Find where the given text appears and provide that cell's center as [X, Y] coordinate. 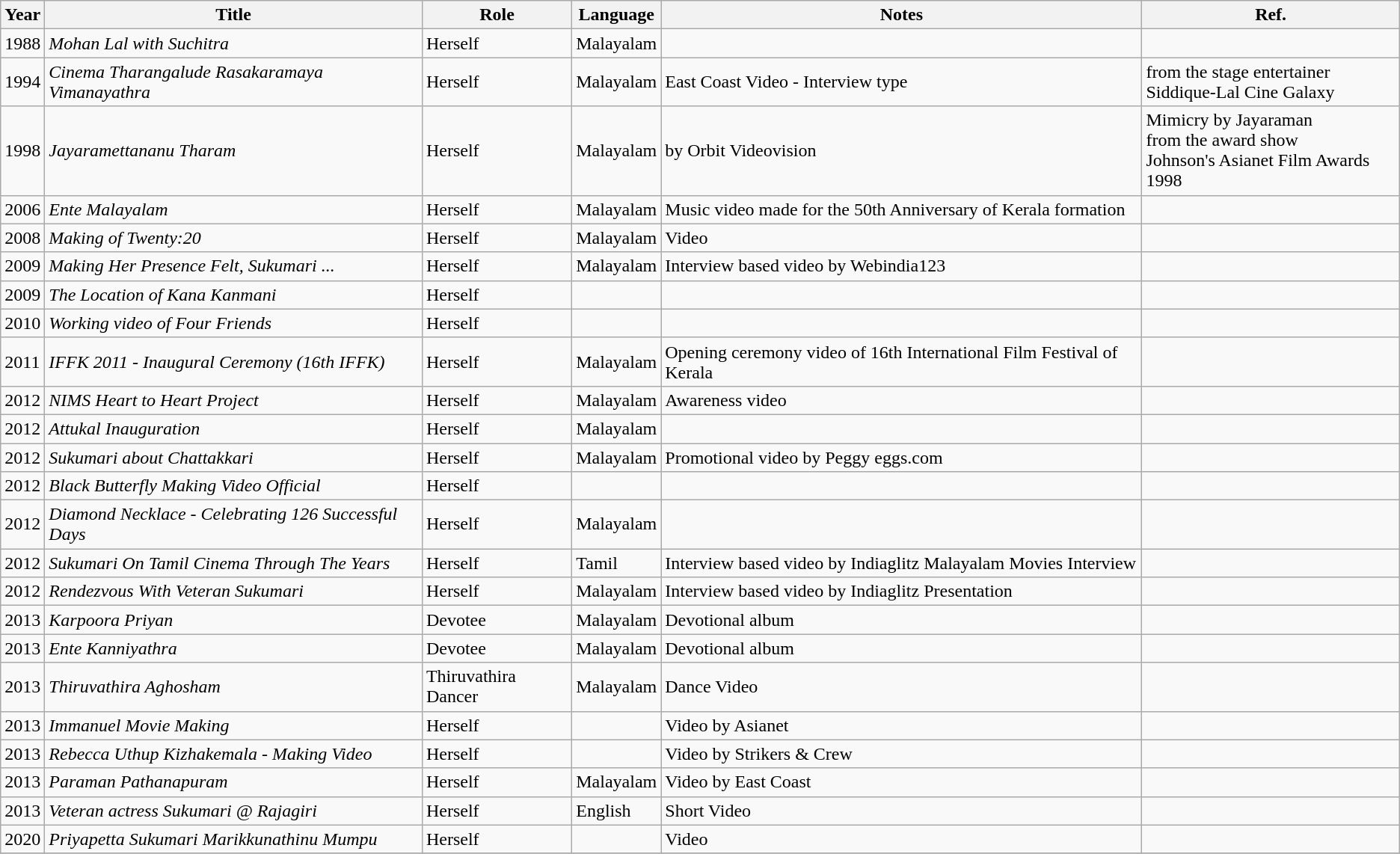
Working video of Four Friends [233, 323]
Veteran actress Sukumari @ Rajagiri [233, 811]
Thiruvathira Dancer [497, 686]
Awareness video [902, 400]
Priyapetta Sukumari Marikkunathinu Mumpu [233, 839]
2010 [22, 323]
Mimicry by Jayaraman from the award show Johnson's Asianet Film Awards 1998 [1271, 151]
2020 [22, 839]
Language [616, 15]
Sukumari On Tamil Cinema Through The Years [233, 563]
2011 [22, 362]
Diamond Necklace - Celebrating 126 Successful Days [233, 525]
Black Butterfly Making Video Official [233, 486]
English [616, 811]
from the stage entertainer Siddique-Lal Cine Galaxy [1271, 82]
Rendezvous With Veteran Sukumari [233, 592]
Video by Asianet [902, 725]
Dance Video [902, 686]
Ente Malayalam [233, 209]
Making of Twenty:20 [233, 238]
2006 [22, 209]
Ref. [1271, 15]
Interview based video by Webindia123 [902, 266]
Title [233, 15]
2008 [22, 238]
Year [22, 15]
by Orbit Videovision [902, 151]
Role [497, 15]
Music video made for the 50th Anniversary of Kerala formation [902, 209]
NIMS Heart to Heart Project [233, 400]
East Coast Video - Interview type [902, 82]
Interview based video by Indiaglitz Presentation [902, 592]
Rebecca Uthup Kizhakemala - Making Video [233, 754]
Promotional video by Peggy eggs.com [902, 457]
Video by Strikers & Crew [902, 754]
Paraman Pathanapuram [233, 782]
Thiruvathira Aghosham [233, 686]
IFFK 2011 - Inaugural Ceremony (16th IFFK) [233, 362]
Short Video [902, 811]
1994 [22, 82]
1998 [22, 151]
Tamil [616, 563]
Opening ceremony video of 16th International Film Festival of Kerala [902, 362]
Mohan Lal with Suchitra [233, 43]
1988 [22, 43]
The Location of Kana Kanmani [233, 295]
Cinema Tharangalude Rasakaramaya Vimanayathra [233, 82]
Making Her Presence Felt, Sukumari ... [233, 266]
Jayaramettananu Tharam [233, 151]
Notes [902, 15]
Karpoora Priyan [233, 620]
Immanuel Movie Making [233, 725]
Sukumari about Chattakkari [233, 457]
Attukal Inauguration [233, 428]
Video by East Coast [902, 782]
Ente Kanniyathra [233, 648]
Interview based video by Indiaglitz Malayalam Movies Interview [902, 563]
